Scan for the cell matching the given text and deliver its (X, Y) coordinate at center. 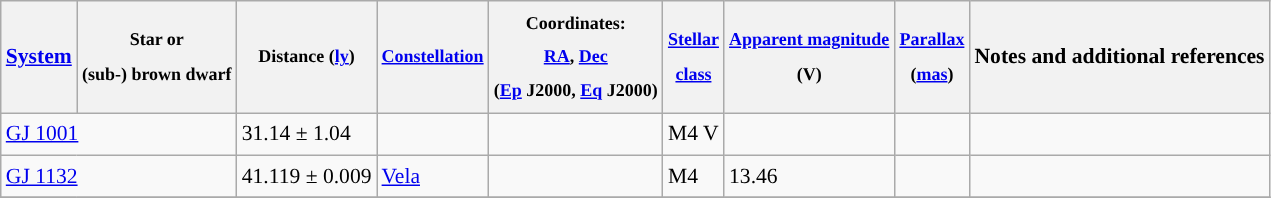
System (39, 57)
Coordinates:RA, Dec(Ep J2000, Eq J2000) (576, 57)
Star or(sub-) brown dwarf (157, 57)
31.14 ± 1.04 (307, 134)
M4 V (694, 134)
13.46 (809, 176)
Notes and additional references (1119, 57)
M4 (694, 176)
41.119 ± 0.009 (307, 176)
GJ 1001 (119, 134)
Parallax(mas) (932, 57)
Distance (ly) (307, 57)
Constellation (433, 57)
Stellarclass (694, 57)
Apparent magnitude(V) (809, 57)
Vela (433, 176)
GJ 1132 (119, 176)
